Determine the [X, Y] coordinate at the center of the cell enclosing the given text.  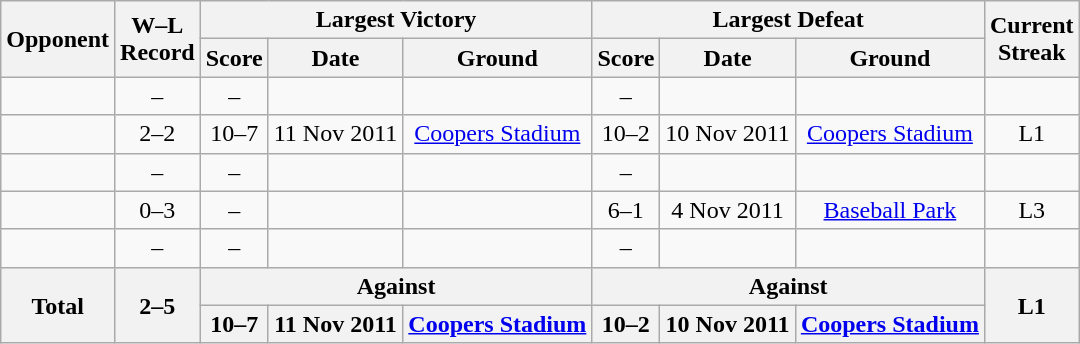
Largest Defeat [788, 20]
CurrentStreak [1032, 39]
W–LRecord [158, 39]
2–5 [158, 305]
2–2 [158, 134]
Opponent [58, 39]
6–1 [626, 210]
4 Nov 2011 [728, 210]
0–3 [158, 210]
Baseball Park [890, 210]
L3 [1032, 210]
Total [58, 305]
Largest Victory [396, 20]
